Provide the [x, y] coordinate of the cell's center where the given text is located.  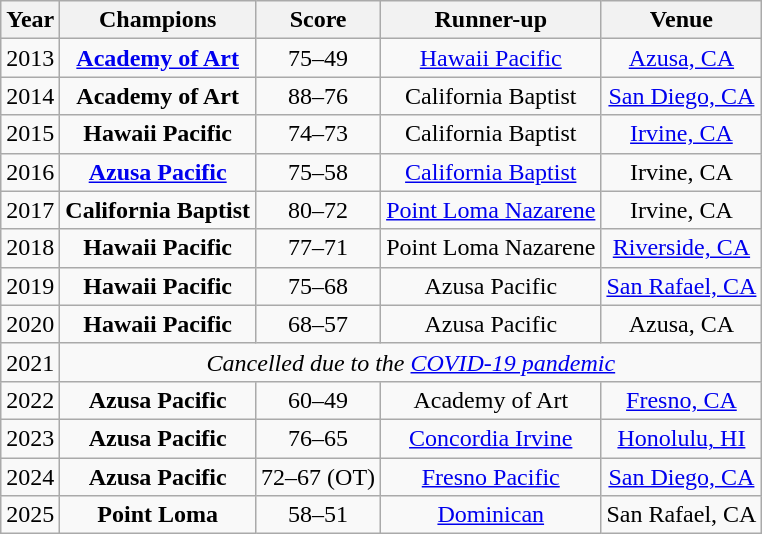
Honolulu, HI [682, 438]
Champions [158, 20]
76–65 [318, 438]
Fresno, CA [682, 400]
Fresno Pacific [491, 477]
2019 [30, 286]
Score [318, 20]
Cancelled due to the COVID-19 pandemic [411, 362]
2013 [30, 58]
Year [30, 20]
80–72 [318, 210]
2020 [30, 324]
2023 [30, 438]
77–71 [318, 248]
2017 [30, 210]
75–68 [318, 286]
75–49 [318, 58]
74–73 [318, 134]
68–57 [318, 324]
Riverside, CA [682, 248]
Runner-up [491, 20]
2018 [30, 248]
88–76 [318, 96]
Point Loma [158, 515]
2014 [30, 96]
Dominican [491, 515]
2022 [30, 400]
2024 [30, 477]
60–49 [318, 400]
2016 [30, 172]
Concordia Irvine [491, 438]
Venue [682, 20]
2021 [30, 362]
72–67 (OT) [318, 477]
2015 [30, 134]
58–51 [318, 515]
75–58 [318, 172]
2025 [30, 515]
